For the text-containing cell, return its midpoint in (x, y) coordinate format. 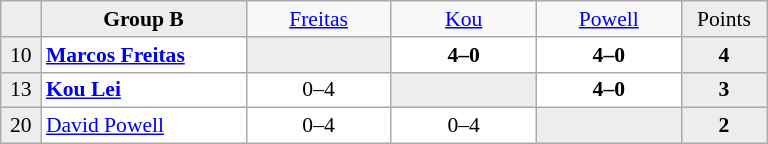
Kou Lei (144, 90)
13 (21, 90)
2 (724, 126)
Powell (608, 19)
4 (724, 55)
20 (21, 126)
Points (724, 19)
10 (21, 55)
Marcos Freitas (144, 55)
David Powell (144, 126)
Freitas (318, 19)
3 (724, 90)
Kou (464, 19)
Group B (144, 19)
